From the cell containing the given text, extract its center point as [X, Y] coordinate. 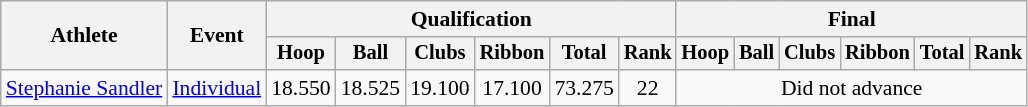
Individual [216, 88]
17.100 [512, 88]
73.275 [584, 88]
18.525 [370, 88]
Final [851, 19]
Did not advance [851, 88]
Qualification [471, 19]
Event [216, 36]
Stephanie Sandler [84, 88]
19.100 [440, 88]
18.550 [300, 88]
Athlete [84, 36]
22 [648, 88]
